Capture the cell that displays the provided text and extract its (x, y) central coordinate. 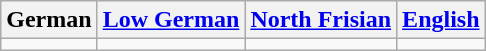
German (49, 20)
North Frisian (321, 20)
Low German (171, 20)
English (441, 20)
